Return the [X, Y] coordinate for the center point of the cell that contains the specified text.  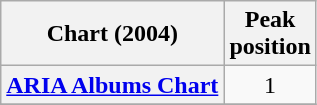
Peakposition [270, 34]
Chart (2004) [112, 34]
1 [270, 85]
ARIA Albums Chart [112, 85]
